Return the [x, y] coordinate for the center point of the cell that contains the specified text.  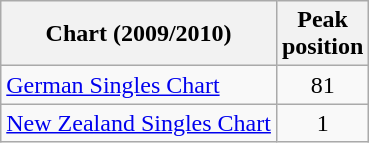
German Singles Chart [139, 85]
Peakposition [322, 34]
Chart (2009/2010) [139, 34]
81 [322, 85]
1 [322, 123]
New Zealand Singles Chart [139, 123]
